Return the (x, y) coordinate for the center point of the cell that contains the specified text.  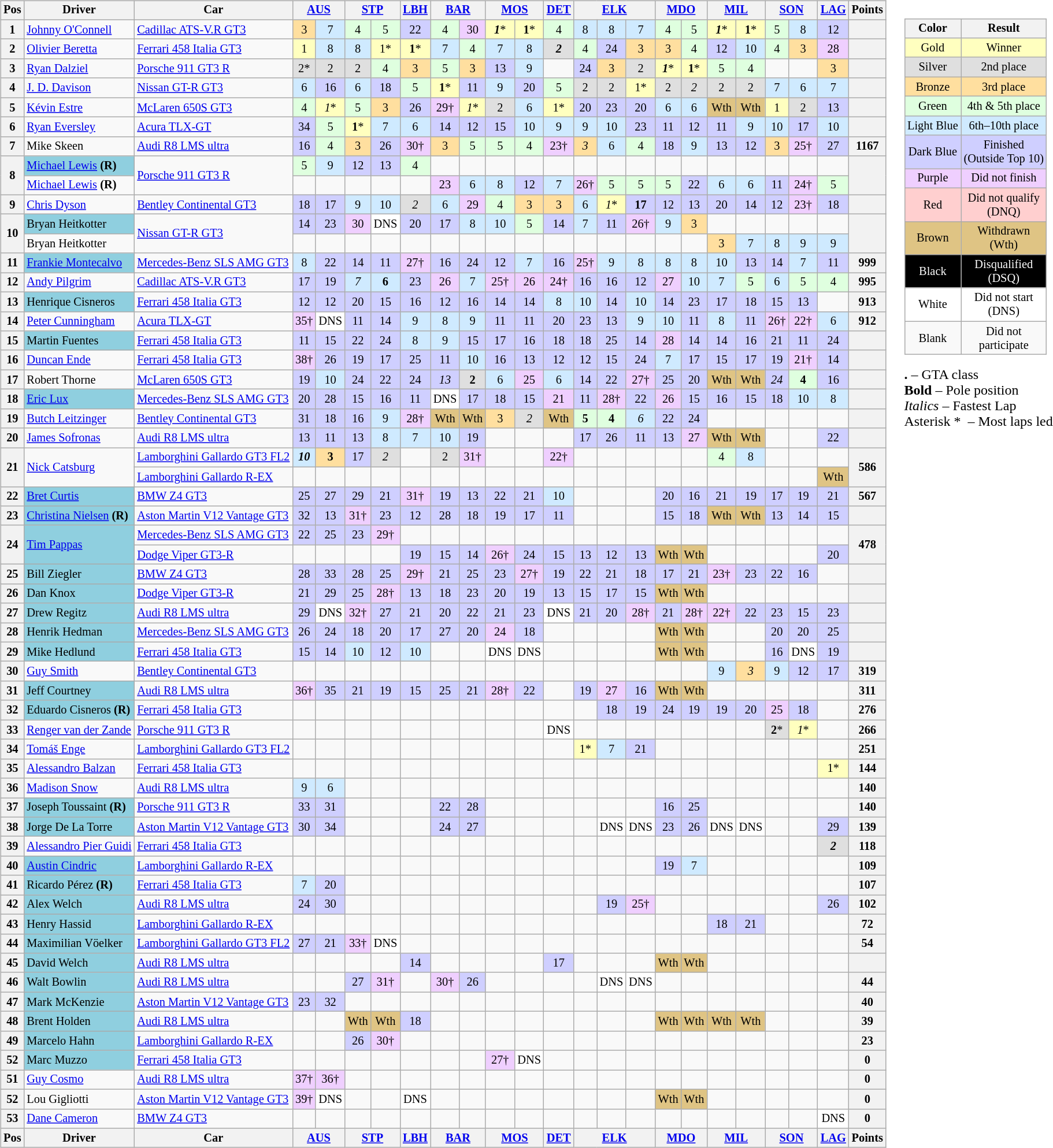
Frankie Montecalvo (79, 263)
Chris Dyson (79, 205)
James Sofronas (79, 438)
4th & 5th place (1004, 106)
Did notparticipate (1004, 338)
Alex Welch (79, 905)
Gold (933, 48)
311 (867, 691)
Did not start(DNS) (1004, 304)
32† (358, 613)
144 (867, 768)
Mike Hedlund (79, 652)
Duncan Ende (79, 360)
3rd place (1004, 87)
Color (933, 28)
Ryan Dalziel (79, 69)
102 (867, 905)
109 (867, 866)
Red (933, 205)
41 (12, 885)
51 (12, 1080)
Alessandro Balzan (79, 768)
Alessandro Pier Guidi (79, 846)
53 (12, 1119)
139 (867, 827)
J. D. Davison (79, 88)
251 (867, 749)
46 (12, 982)
35† (304, 321)
Ricardo Pérez (R) (79, 885)
Olivier Beretta (79, 49)
118 (867, 846)
Bronze (933, 87)
Henrik Hedman (79, 633)
Andy Pilgrim (79, 283)
39† (304, 1099)
Tim Pappas (79, 544)
Marc Muzzo (79, 1060)
Did not finish (1004, 179)
Nick Catsburg (79, 467)
43 (12, 924)
38 (12, 827)
912 (867, 321)
37 (12, 808)
999 (867, 263)
Renger van der Zande (79, 730)
Black (933, 272)
21† (803, 360)
Mark McKenzie (79, 1002)
Light Blue (933, 125)
54 (867, 943)
49 (12, 1041)
Mike Skeen (79, 146)
Henrique Cisneros (79, 302)
Drew Regitz (79, 613)
Bill Ziegler (79, 574)
37† (304, 1080)
Robert Thorne (79, 380)
72 (867, 924)
586 (867, 467)
Henry Hassid (79, 924)
Jeff Courtney (79, 691)
478 (867, 544)
Withdrawn(Wth) (1004, 238)
Maximilian Vöelker (79, 943)
Eduardo Cisneros (R) (79, 710)
Finished(Outside Top 10) (1004, 152)
Madison Snow (79, 788)
Blank (933, 338)
Bret Curtis (79, 496)
Guy Smith (79, 671)
Result (1004, 28)
42 (12, 905)
Dark Blue (933, 152)
Tomáš Enge (79, 749)
Jorge De La Torre (79, 827)
2nd place (1004, 67)
913 (867, 302)
Silver (933, 67)
1167 (867, 146)
Dane Cameron (79, 1119)
Johnny O'Connell (79, 29)
36 (12, 788)
Eric Lux (79, 399)
Christina Nielsen (R) (79, 516)
Kévin Estre (79, 107)
David Welch (79, 963)
Brent Holden (79, 1021)
995 (867, 283)
Did not qualify(DNQ) (1004, 205)
Martin Fuentes (79, 341)
Ryan Eversley (79, 127)
Austin Cindric (79, 866)
Dan Knox (79, 593)
48 (12, 1021)
Purple (933, 179)
Lou Gigliotti (79, 1099)
319 (867, 671)
276 (867, 710)
Green (933, 106)
Guy Cosmo (79, 1080)
47 (12, 1002)
33† (358, 943)
Marcelo Hahn (79, 1041)
Peter Cunningham (79, 321)
6th–10th place (1004, 125)
Winner (1004, 48)
Brown (933, 238)
38† (304, 360)
Disqualified(DSQ) (1004, 272)
107 (867, 885)
Butch Leitzinger (79, 418)
266 (867, 730)
45 (12, 963)
White (933, 304)
Walt Bowlin (79, 982)
567 (867, 496)
Joseph Toussaint (R) (79, 808)
